Identify which cell holds the provided text, then report its [X, Y] central coordinate. 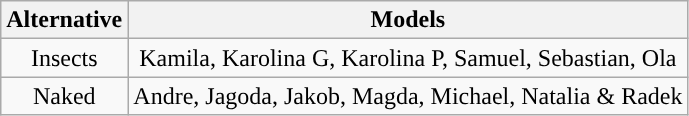
Naked [64, 96]
Andre, Jagoda, Jakob, Magda, Michael, Natalia & Radek [408, 96]
Insects [64, 58]
Kamila, Karolina G, Karolina P, Samuel, Sebastian, Ola [408, 58]
Models [408, 20]
Alternative [64, 20]
